Return [X, Y] of the center of cell containing provided text 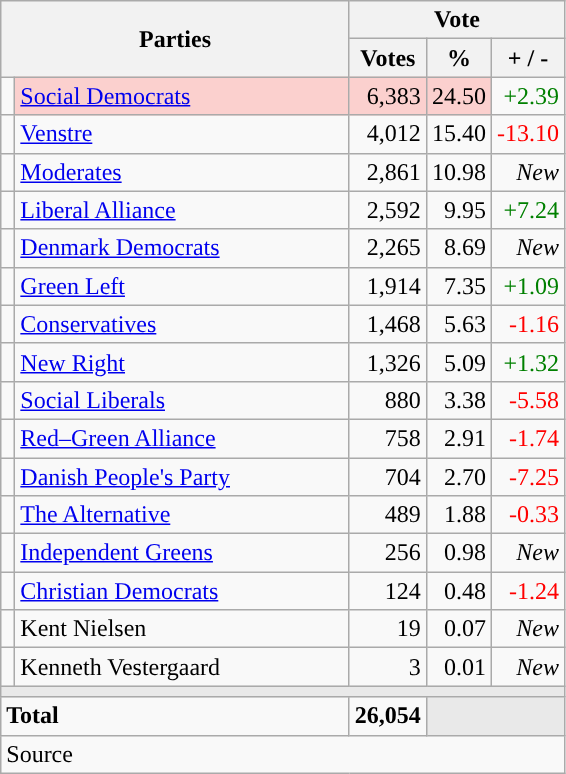
1,326 [388, 362]
Vote [456, 20]
0.48 [458, 591]
Green Left [182, 286]
-5.58 [528, 400]
-1.74 [528, 438]
+7.24 [528, 210]
Red–Green Alliance [182, 438]
Moderates [182, 172]
0.07 [458, 629]
2.70 [458, 477]
3.38 [458, 400]
% [458, 58]
2.91 [458, 438]
+1.32 [528, 362]
-13.10 [528, 134]
Total [176, 716]
7.35 [458, 286]
+1.09 [528, 286]
-7.25 [528, 477]
880 [388, 400]
2,592 [388, 210]
6,383 [388, 96]
Social Liberals [182, 400]
2,861 [388, 172]
Liberal Alliance [182, 210]
Kenneth Vestergaard [182, 667]
+2.39 [528, 96]
5.63 [458, 324]
10.98 [458, 172]
489 [388, 515]
Denmark Democrats [182, 248]
Parties [176, 39]
Conservatives [182, 324]
+ / - [528, 58]
New Right [182, 362]
Venstre [182, 134]
0.01 [458, 667]
24.50 [458, 96]
-0.33 [528, 515]
3 [388, 667]
758 [388, 438]
-1.16 [528, 324]
4,012 [388, 134]
The Alternative [182, 515]
Source [283, 754]
2,265 [388, 248]
19 [388, 629]
Danish People's Party [182, 477]
Independent Greens [182, 553]
Kent Nielsen [182, 629]
124 [388, 591]
0.98 [458, 553]
Votes [388, 58]
256 [388, 553]
5.09 [458, 362]
9.95 [458, 210]
Social Democrats [182, 96]
26,054 [388, 716]
8.69 [458, 248]
704 [388, 477]
15.40 [458, 134]
-1.24 [528, 591]
Christian Democrats [182, 591]
1.88 [458, 515]
1,468 [388, 324]
1,914 [388, 286]
